Return the (x, y) coordinate for the center point of the cell that contains the specified text.  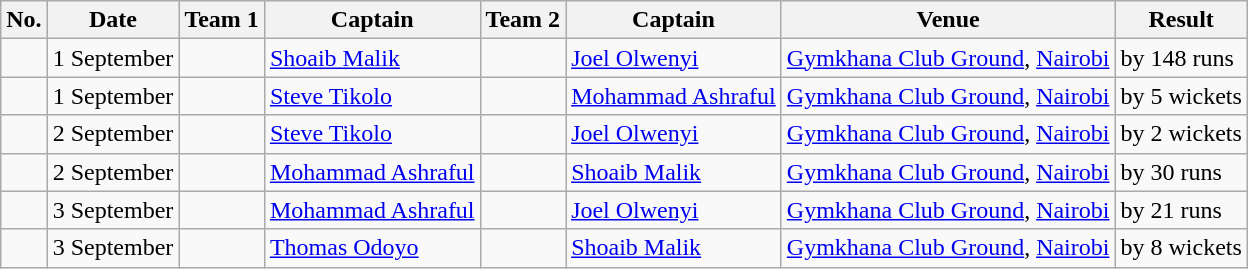
by 30 runs (1181, 172)
by 148 runs (1181, 58)
Thomas Odoyo (372, 248)
Date (113, 20)
Result (1181, 20)
by 8 wickets (1181, 248)
by 2 wickets (1181, 134)
Venue (948, 20)
by 21 runs (1181, 210)
by 5 wickets (1181, 96)
Team 1 (222, 20)
Team 2 (523, 20)
No. (24, 20)
